Find where the given text appears and provide that cell's center as (x, y) coordinate. 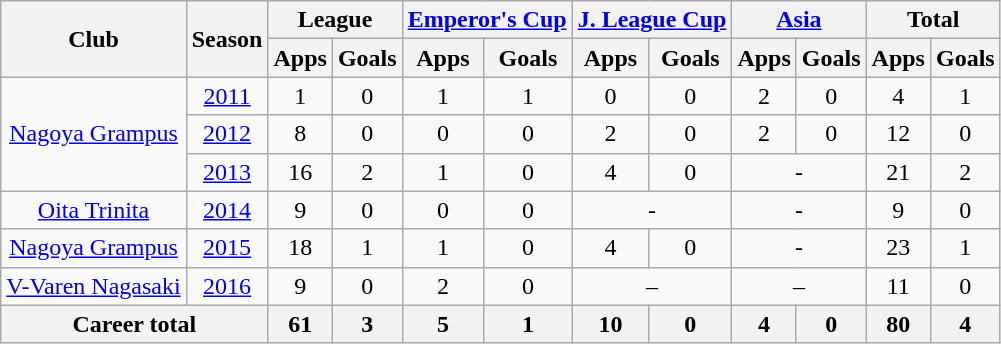
J. League Cup (652, 20)
Season (227, 39)
Asia (799, 20)
Oita Trinita (94, 210)
61 (300, 324)
11 (898, 286)
Total (933, 20)
2012 (227, 134)
16 (300, 172)
2016 (227, 286)
2015 (227, 248)
3 (367, 324)
Career total (134, 324)
V-Varen Nagasaki (94, 286)
23 (898, 248)
2014 (227, 210)
5 (443, 324)
Club (94, 39)
10 (610, 324)
2013 (227, 172)
League (335, 20)
12 (898, 134)
18 (300, 248)
2011 (227, 96)
80 (898, 324)
8 (300, 134)
Emperor's Cup (487, 20)
21 (898, 172)
